Determine the [x, y] coordinate at the center of the cell enclosing the given text.  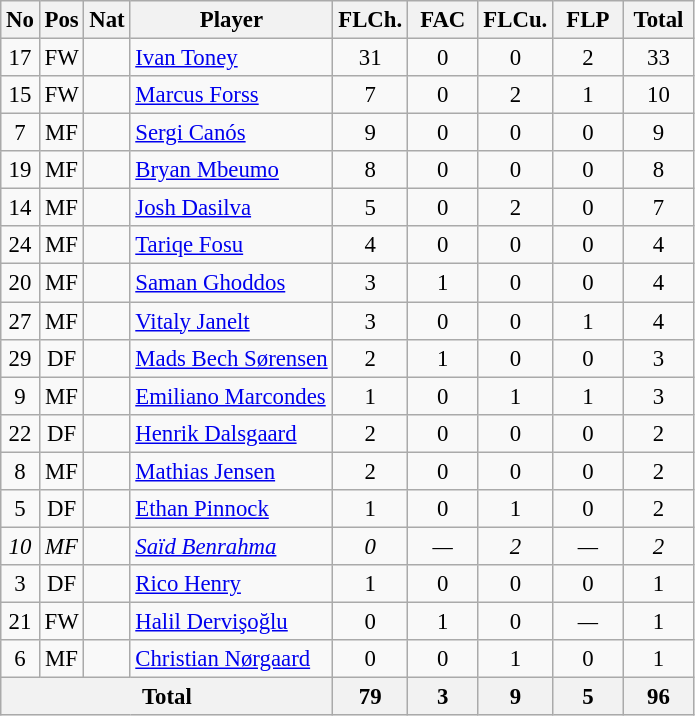
Christian Nørgaard [232, 659]
14 [20, 208]
22 [20, 433]
Ethan Pinnock [232, 509]
Mathias Jensen [232, 471]
Halil Dervişoğlu [232, 621]
17 [20, 58]
Mads Bech Sørensen [232, 358]
27 [20, 321]
Saman Ghoddos [232, 283]
Player [232, 20]
Josh Dasilva [232, 208]
FLP [588, 20]
Emiliano Marcondes [232, 396]
20 [20, 283]
Saïd Benrahma [232, 546]
FLCu. [516, 20]
79 [370, 697]
15 [20, 95]
FAC [442, 20]
31 [370, 58]
Bryan Mbeumo [232, 170]
Pos [62, 20]
6 [20, 659]
Rico Henry [232, 584]
Ivan Toney [232, 58]
Nat [107, 20]
Sergi Canós [232, 133]
19 [20, 170]
29 [20, 358]
96 [658, 697]
21 [20, 621]
No [20, 20]
FLCh. [370, 20]
Tariqe Fosu [232, 245]
Marcus Forss [232, 95]
Vitaly Janelt [232, 321]
24 [20, 245]
33 [658, 58]
Henrik Dalsgaard [232, 433]
